For the text-containing cell, return its midpoint in (x, y) coordinate format. 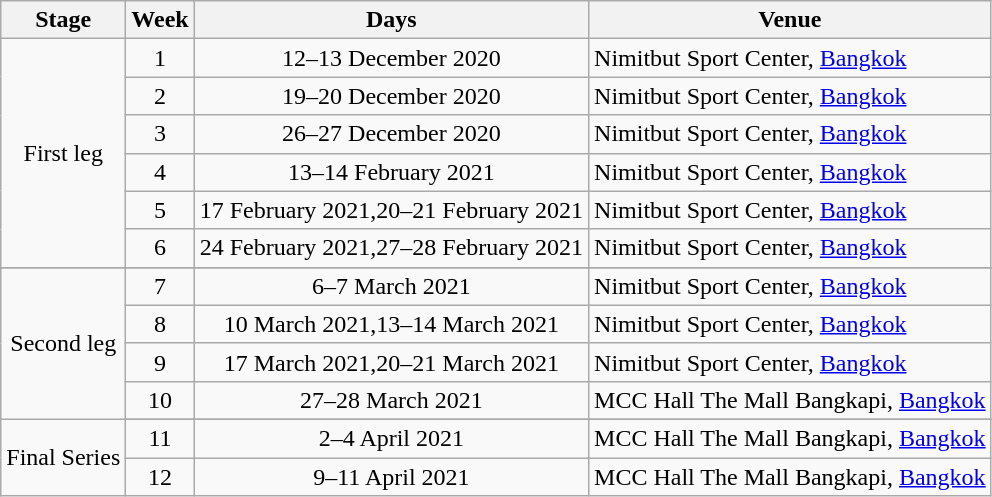
2–4 April 2021 (391, 438)
2 (160, 96)
17 March 2021,20–21 March 2021 (391, 362)
4 (160, 172)
12–13 December 2020 (391, 58)
Final Series (64, 457)
Week (160, 20)
9 (160, 362)
6–7 March 2021 (391, 286)
12 (160, 477)
10 (160, 400)
13–14 February 2021 (391, 172)
24 February 2021,27–28 February 2021 (391, 248)
7 (160, 286)
Days (391, 20)
Stage (64, 20)
8 (160, 324)
6 (160, 248)
Venue (790, 20)
1 (160, 58)
27–28 March 2021 (391, 400)
5 (160, 210)
19–20 December 2020 (391, 96)
17 February 2021,20–21 February 2021 (391, 210)
Second leg (64, 343)
10 March 2021,13–14 March 2021 (391, 324)
3 (160, 134)
9–11 April 2021 (391, 477)
11 (160, 438)
26–27 December 2020 (391, 134)
First leg (64, 153)
